Extract the [X, Y] coordinate from the center of the cell holding the provided text.  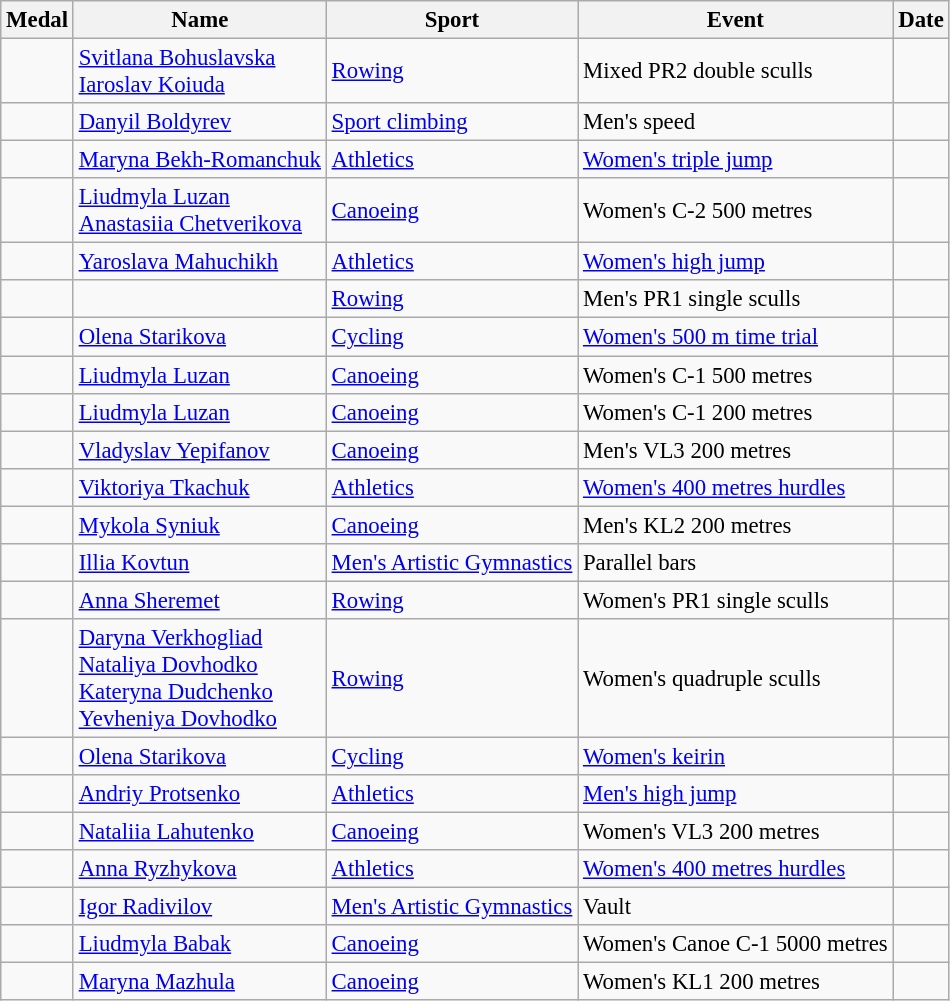
Daryna VerkhogliadNataliya DovhodkoKateryna DudchenkoYevheniya Dovhodko [200, 678]
Women's VL3 200 metres [736, 832]
Maryna Bekh-Romanchuk [200, 160]
Parallel bars [736, 563]
Liudmyla Babak [200, 944]
Mykola Syniuk [200, 525]
Women's Canoe C-1 5000 metres [736, 944]
Danyil Boldyrev [200, 122]
Maryna Mazhula [200, 982]
Igor Radivilov [200, 907]
Women's quadruple sculls [736, 678]
Men's VL3 200 metres [736, 450]
Women's C-1 200 metres [736, 412]
Illia Kovtun [200, 563]
Sport [452, 20]
Women's triple jump [736, 160]
Anna Sheremet [200, 600]
Women's KL1 200 metres [736, 982]
Mixed PR2 double sculls [736, 72]
Women's 500 m time trial [736, 337]
Andriy Protsenko [200, 794]
Nataliia Lahutenko [200, 832]
Women's keirin [736, 756]
Viktoriya Tkachuk [200, 487]
Sport climbing [452, 122]
Women's C-2 500 metres [736, 210]
Women's C-1 500 metres [736, 375]
Men's high jump [736, 794]
Men's PR1 single sculls [736, 299]
Date [921, 20]
Anna Ryzhykova [200, 869]
Medal [38, 20]
Svitlana BohuslavskaIaroslav Koiuda [200, 72]
Name [200, 20]
Women's PR1 single sculls [736, 600]
Event [736, 20]
Liudmyla LuzanAnastasiia Chetverikova [200, 210]
Yaroslava Mahuchikh [200, 262]
Men's speed [736, 122]
Women's high jump [736, 262]
Men's KL2 200 metres [736, 525]
Vault [736, 907]
Vladyslav Yepifanov [200, 450]
